Output the [x, y] coordinate of the center of the cell containing the given text.  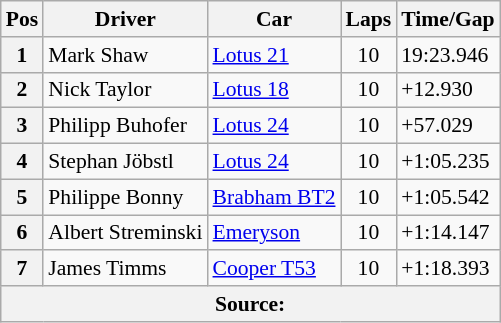
5 [22, 197]
+12.930 [448, 90]
Cooper T53 [274, 269]
Philipp Buhofer [125, 126]
Pos [22, 19]
4 [22, 162]
1 [22, 55]
6 [22, 233]
3 [22, 126]
Brabham BT2 [274, 197]
Nick Taylor [125, 90]
7 [22, 269]
+1:18.393 [448, 269]
Lotus 21 [274, 55]
Laps [369, 19]
Albert Streminski [125, 233]
19:23.946 [448, 55]
+57.029 [448, 126]
Source: [250, 304]
Emeryson [274, 233]
Time/Gap [448, 19]
Philippe Bonny [125, 197]
+1:05.235 [448, 162]
Mark Shaw [125, 55]
+1:05.542 [448, 197]
Car [274, 19]
Driver [125, 19]
James Timms [125, 269]
+1:14.147 [448, 233]
2 [22, 90]
Lotus 18 [274, 90]
Stephan Jöbstl [125, 162]
